Identify which cell holds the provided text, then report its (x, y) central coordinate. 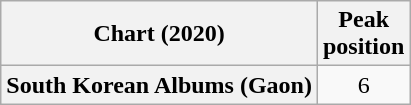
Peakposition (363, 34)
6 (363, 85)
South Korean Albums (Gaon) (160, 85)
Chart (2020) (160, 34)
